Output the (X, Y) coordinate of the center of the cell containing the given text.  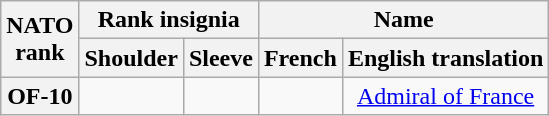
NATOrank (40, 39)
Shoulder (131, 58)
Sleeve (220, 58)
Rank insignia (168, 20)
OF-10 (40, 96)
English translation (445, 58)
Name (403, 20)
French (300, 58)
Admiral of France (445, 96)
